Identify which cell holds the provided text, then report its (X, Y) central coordinate. 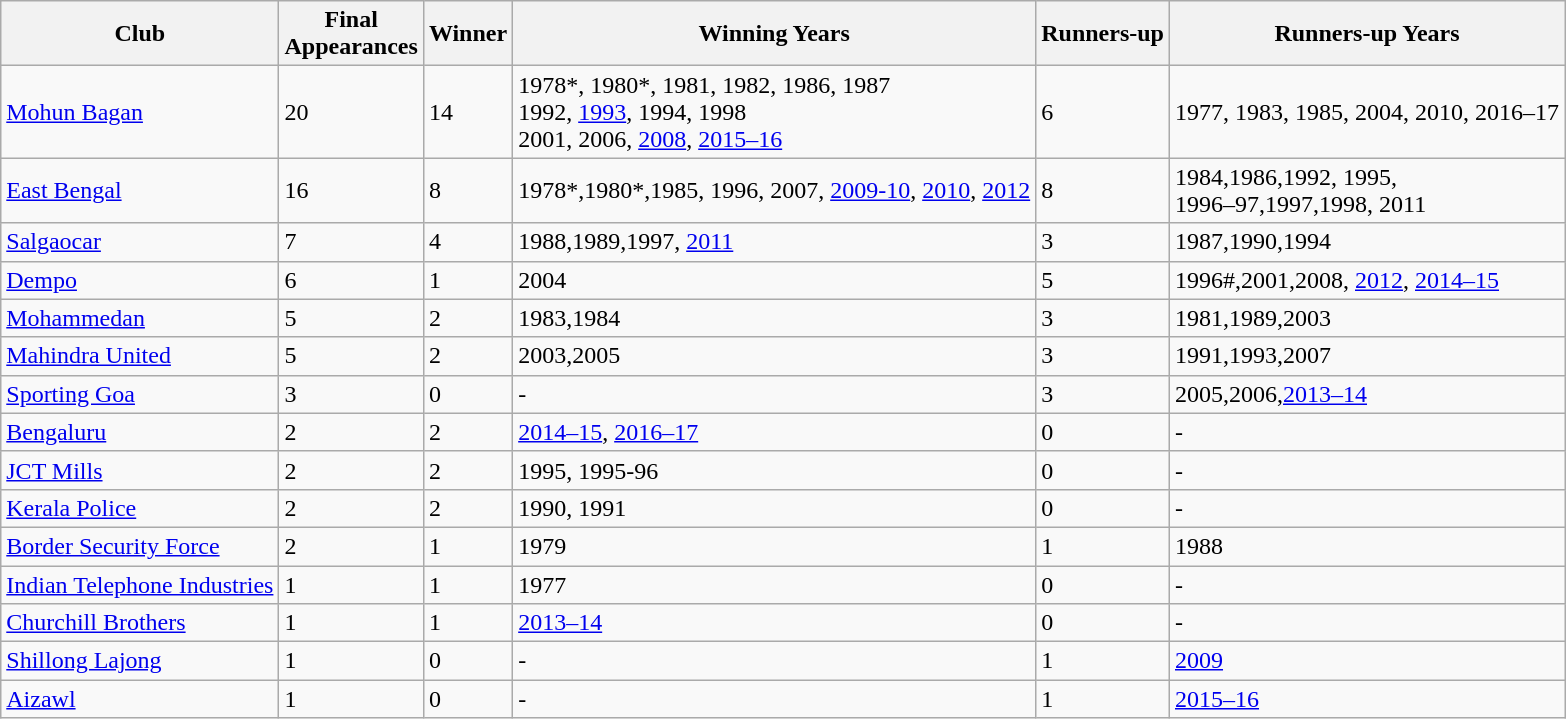
Mohammedan (140, 318)
Kerala Police (140, 508)
Winner (468, 34)
Shillong Lajong (140, 661)
1991,1993,2007 (1366, 356)
1990, 1991 (774, 508)
Runners-up Years (1366, 34)
1977 (774, 585)
1978*,1980*,1985, 1996, 2007, 2009-10, 2010, 2012 (774, 190)
2014–15, 2016–17 (774, 432)
1977, 1983, 1985, 2004, 2010, 2016–17 (1366, 112)
Club (140, 34)
1996#,2001,2008, 2012, 2014–15 (1366, 280)
Bengaluru (140, 432)
1984,1986,1992, 1995,1996–97,1997,1998, 2011 (1366, 190)
16 (351, 190)
Runners-up (1103, 34)
1988 (1366, 546)
2005,2006,2013–14 (1366, 394)
Aizawl (140, 699)
1995, 1995-96 (774, 470)
1983,1984 (774, 318)
1979 (774, 546)
1978*, 1980*, 1981, 1982, 1986, 19871992, 1993, 1994, 19982001, 2006, 2008, 2015–16 (774, 112)
2004 (774, 280)
2003,2005 (774, 356)
2013–14 (774, 623)
Salgaocar (140, 242)
20 (351, 112)
Indian Telephone Industries (140, 585)
1988,1989,1997, 2011 (774, 242)
Sporting Goa (140, 394)
14 (468, 112)
Winning Years (774, 34)
4 (468, 242)
1987,1990,1994 (1366, 242)
East Bengal (140, 190)
2009 (1366, 661)
2015–16 (1366, 699)
Dempo (140, 280)
Churchill Brothers (140, 623)
Mahindra United (140, 356)
Border Security Force (140, 546)
FinalAppearances (351, 34)
7 (351, 242)
1981,1989,2003 (1366, 318)
JCT Mills (140, 470)
Mohun Bagan (140, 112)
